Extract the (x, y) coordinate from the center of the cell holding the provided text.  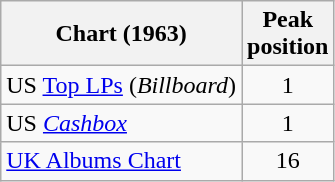
16 (288, 161)
US Cashbox (122, 123)
UK Albums Chart (122, 161)
Peakposition (288, 34)
Chart (1963) (122, 34)
US Top LPs (Billboard) (122, 85)
